Provide the [x, y] coordinate of the cell's center where the given text is located.  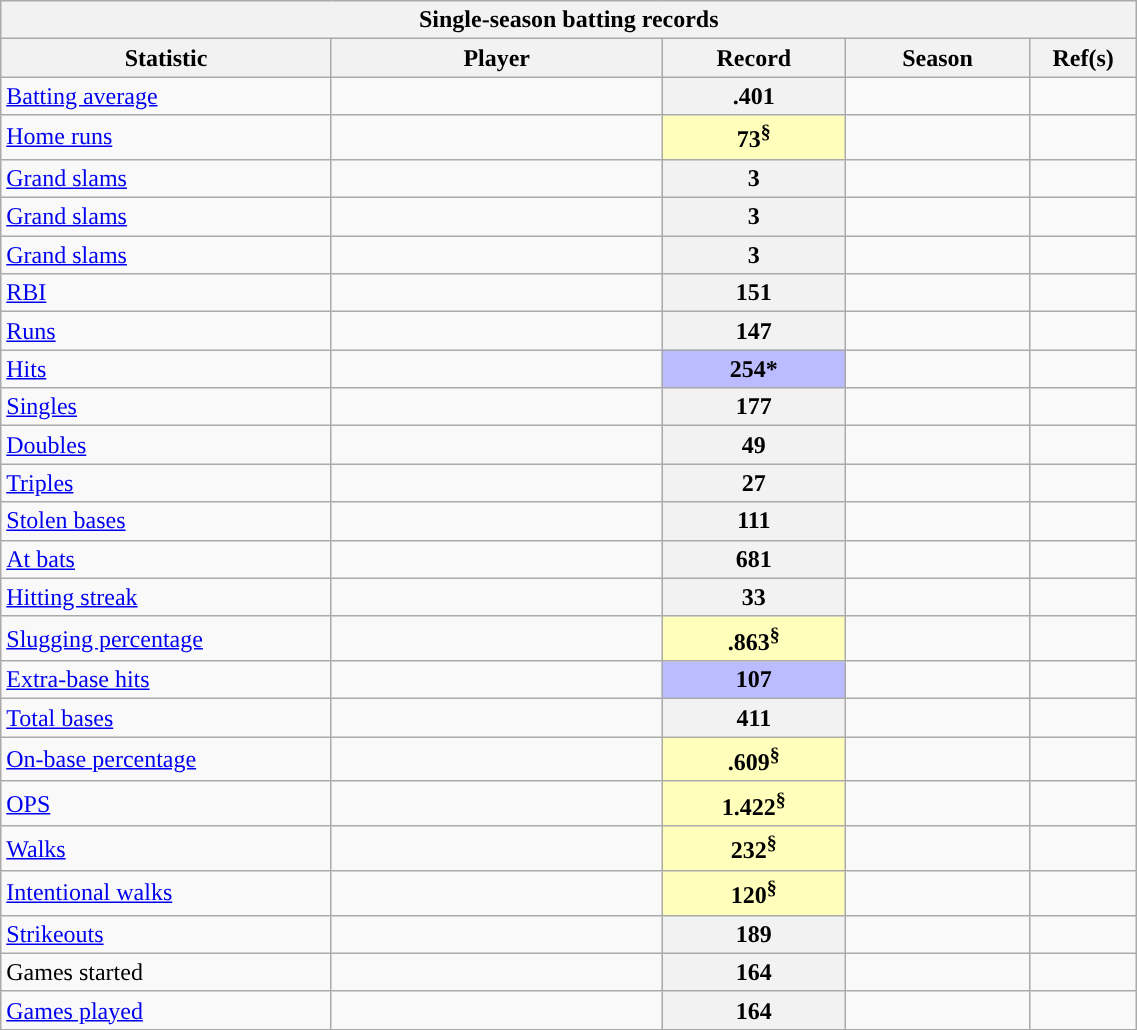
147 [754, 331]
Games played [166, 1010]
Games started [166, 972]
232§ [754, 848]
Batting average [166, 96]
681 [754, 559]
Extra-base hits [166, 680]
Player [496, 58]
Triples [166, 483]
49 [754, 445]
Total bases [166, 718]
Season [938, 58]
Hits [166, 369]
Doubles [166, 445]
.863§ [754, 638]
Runs [166, 331]
151 [754, 293]
Intentional walks [166, 894]
Stolen bases [166, 521]
33 [754, 597]
111 [754, 521]
RBI [166, 293]
Single-season batting records [569, 20]
1.422§ [754, 804]
At bats [166, 559]
Statistic [166, 58]
177 [754, 407]
.401 [754, 96]
Singles [166, 407]
411 [754, 718]
Ref(s) [1082, 58]
107 [754, 680]
120§ [754, 894]
Hitting streak [166, 597]
Walks [166, 848]
Strikeouts [166, 934]
On-base percentage [166, 760]
Home runs [166, 138]
189 [754, 934]
OPS [166, 804]
73§ [754, 138]
Record [754, 58]
Slugging percentage [166, 638]
254* [754, 369]
.609§ [754, 760]
27 [754, 483]
